Scan for the cell matching the given text and deliver its [x, y] coordinate at center. 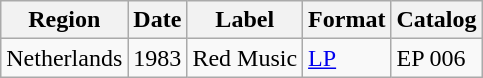
Catalog [436, 20]
1983 [158, 58]
Date [158, 20]
Red Music [245, 58]
Region [64, 20]
Label [245, 20]
LP [347, 58]
Netherlands [64, 58]
Format [347, 20]
EP 006 [436, 58]
